For the text-containing cell, return its midpoint in [X, Y] coordinate format. 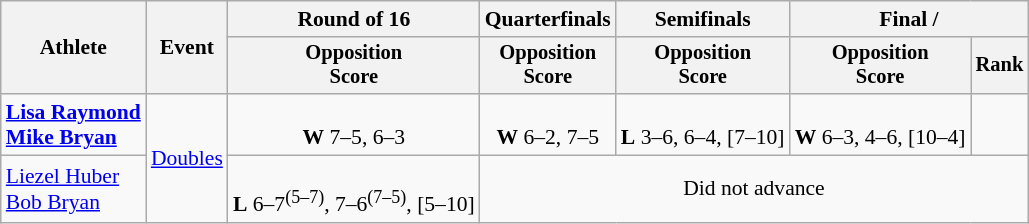
Lisa RaymondMike Bryan [74, 124]
W 6–3, 4–6, [10–4] [880, 124]
Final / [910, 19]
Athlete [74, 48]
L 6–7(5–7), 7–6(7–5), [5–10] [354, 190]
Event [187, 48]
Doubles [187, 158]
W 6–2, 7–5 [548, 124]
Rank [1000, 66]
W 7–5, 6–3 [354, 124]
Did not advance [754, 190]
Semifinals [703, 19]
Quarterfinals [548, 19]
Round of 16 [354, 19]
L 3–6, 6–4, [7–10] [703, 124]
Liezel HuberBob Bryan [74, 190]
